Identify which cell holds the provided text, then report its (x, y) central coordinate. 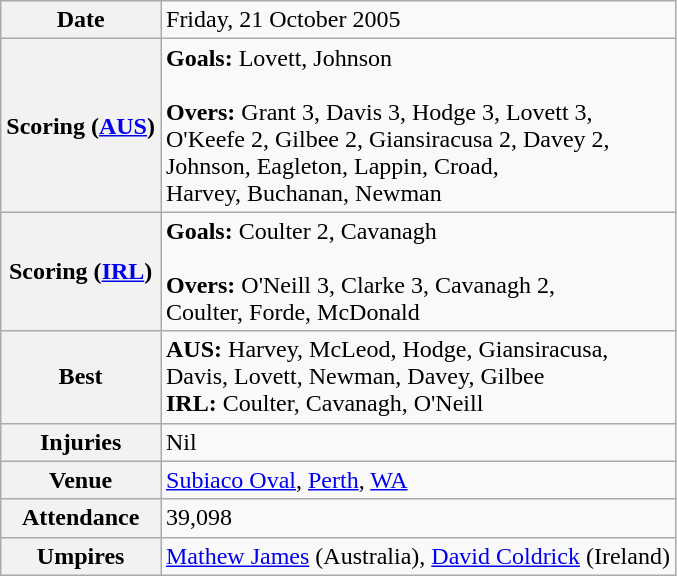
Scoring (AUS) (81, 126)
Attendance (81, 518)
Date (81, 20)
39,098 (418, 518)
Umpires (81, 556)
Injuries (81, 442)
AUS: Harvey, McLeod, Hodge, Giansiracusa,Davis, Lovett, Newman, Davey, GilbeeIRL: Coulter, Cavanagh, O'Neill (418, 377)
Mathew James (Australia), David Coldrick (Ireland) (418, 556)
Nil (418, 442)
Venue (81, 480)
Friday, 21 October 2005 (418, 20)
Best (81, 377)
Goals: Coulter 2, CavanaghOvers: O'Neill 3, Clarke 3, Cavanagh 2,Coulter, Forde, McDonald (418, 272)
Subiaco Oval, Perth, WA (418, 480)
Scoring (IRL) (81, 272)
